Output the (X, Y) coordinate of the center of the cell containing the given text.  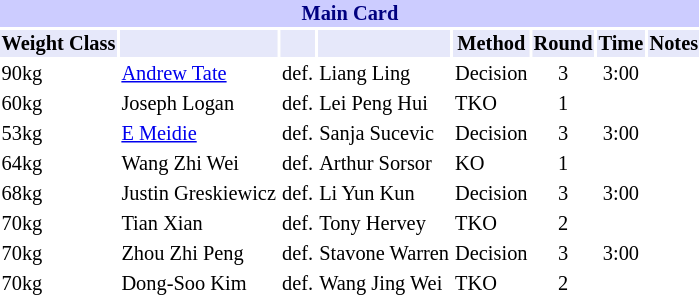
53kg (58, 134)
2 (563, 224)
Method (492, 44)
Time (621, 44)
Weight Class (58, 44)
Sanja Sucevic (384, 134)
Stavone Warren (384, 254)
Round (563, 44)
Liang Ling (384, 74)
68kg (58, 194)
Tian Xian (199, 224)
Arthur Sorsor (384, 164)
Joseph Logan (199, 104)
Lei Peng Hui (384, 104)
KO (492, 164)
E Meidie (199, 134)
Justin Greskiewicz (199, 194)
Wang Zhi Wei (199, 164)
Li Yun Kun (384, 194)
Zhou Zhi Peng (199, 254)
Tony Hervey (384, 224)
64kg (58, 164)
Andrew Tate (199, 74)
90kg (58, 74)
60kg (58, 104)
